Extract the [x, y] coordinate from the center of the cell holding the provided text.  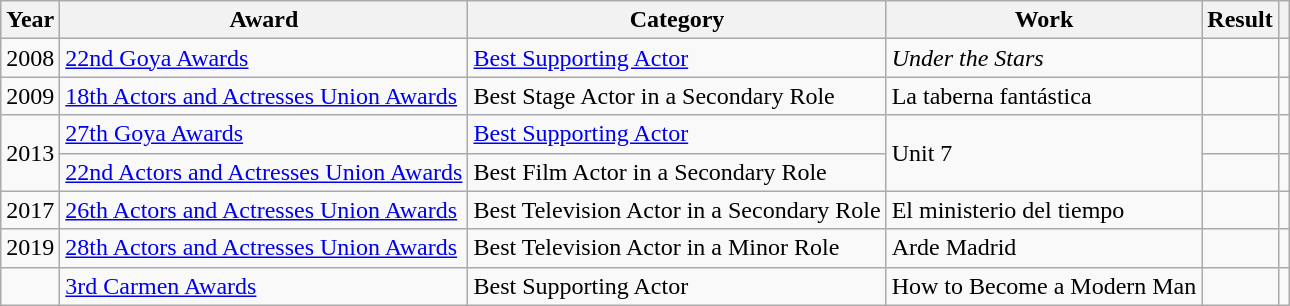
28th Actors and Actresses Union Awards [264, 248]
Award [264, 20]
22nd Actors and Actresses Union Awards [264, 172]
2013 [30, 153]
Under the Stars [1044, 58]
18th Actors and Actresses Union Awards [264, 96]
How to Become a Modern Man [1044, 286]
26th Actors and Actresses Union Awards [264, 210]
La taberna fantástica [1044, 96]
2017 [30, 210]
2008 [30, 58]
Category [677, 20]
3rd Carmen Awards [264, 286]
Result [1240, 20]
Work [1044, 20]
Unit 7 [1044, 153]
2009 [30, 96]
Year [30, 20]
22nd Goya Awards [264, 58]
27th Goya Awards [264, 134]
2019 [30, 248]
Best Television Actor in a Minor Role [677, 248]
Arde Madrid [1044, 248]
El ministerio del tiempo [1044, 210]
Best Television Actor in a Secondary Role [677, 210]
Best Stage Actor in a Secondary Role [677, 96]
Best Film Actor in a Secondary Role [677, 172]
